Determine the (x, y) coordinate at the center of the cell enclosing the given text.  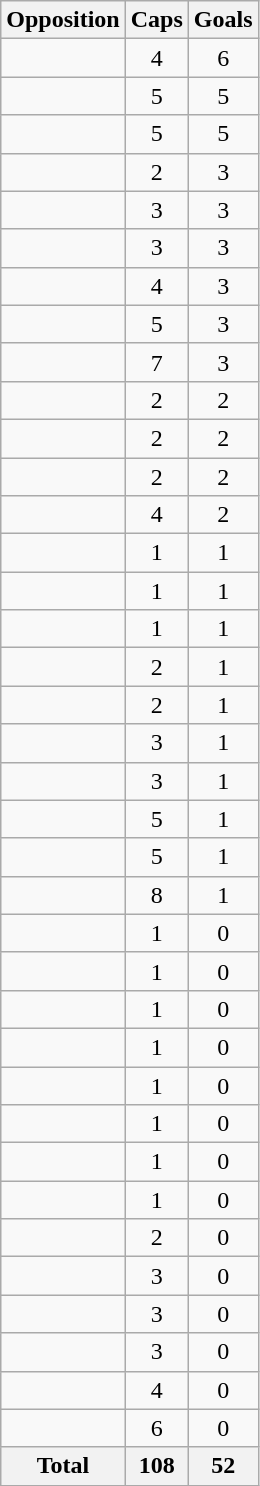
7 (156, 362)
Goals (223, 20)
8 (156, 895)
108 (156, 1466)
Opposition (63, 20)
Caps (156, 20)
Total (63, 1466)
52 (223, 1466)
